From the cell containing the given text, extract its center point as [X, Y] coordinate. 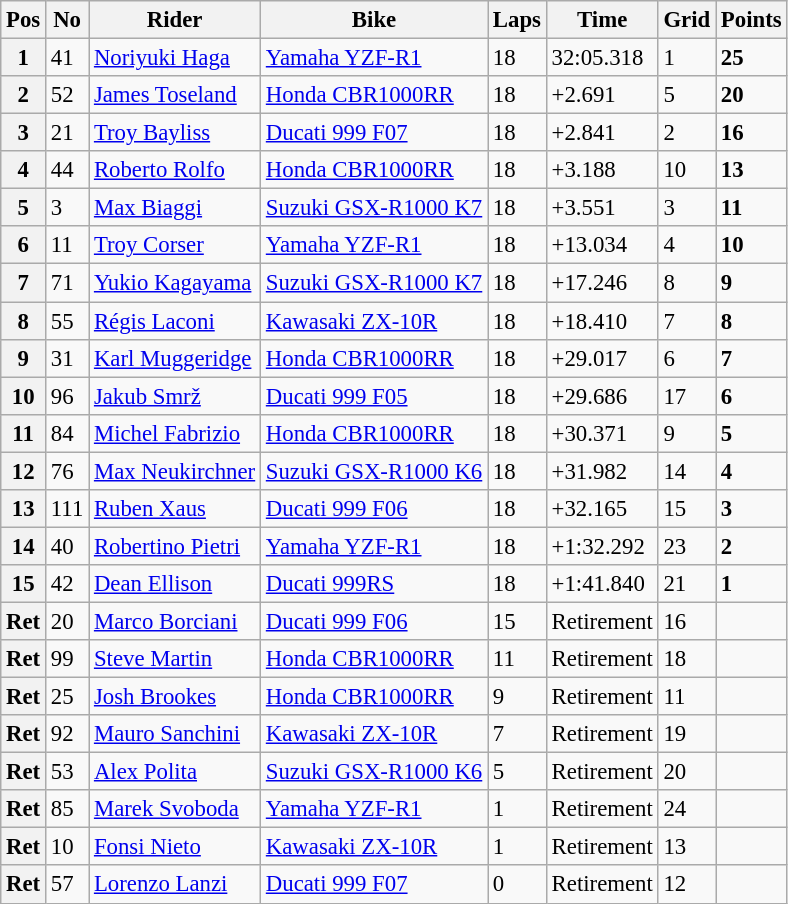
31 [68, 358]
Fonsi Nieto [175, 847]
111 [68, 509]
+32.165 [602, 509]
Alex Polita [175, 772]
+29.686 [602, 396]
+31.982 [602, 471]
Ducati 999 F05 [374, 396]
Troy Bayliss [175, 133]
Michel Fabrizio [175, 433]
99 [68, 659]
23 [686, 546]
Dean Ellison [175, 584]
Régis Laconi [175, 321]
44 [68, 170]
Noriyuki Haga [175, 58]
Mauro Sanchini [175, 734]
85 [68, 809]
Pos [24, 20]
Steve Martin [175, 659]
24 [686, 809]
55 [68, 321]
Ruben Xaus [175, 509]
71 [68, 283]
James Toseland [175, 95]
Troy Corser [175, 245]
0 [518, 885]
17 [686, 396]
Marek Svoboda [175, 809]
53 [68, 772]
Roberto Rolfo [175, 170]
+2.841 [602, 133]
42 [68, 584]
+3.551 [602, 208]
+3.188 [602, 170]
Lorenzo Lanzi [175, 885]
Grid [686, 20]
Max Neukirchner [175, 471]
19 [686, 734]
+13.034 [602, 245]
+2.691 [602, 95]
Max Biaggi [175, 208]
41 [68, 58]
96 [68, 396]
Rider [175, 20]
Robertino Pietri [175, 546]
76 [68, 471]
57 [68, 885]
+1:32.292 [602, 546]
40 [68, 546]
Ducati 999RS [374, 584]
Josh Brookes [175, 697]
Karl Muggeridge [175, 358]
Marco Borciani [175, 621]
+1:41.840 [602, 584]
52 [68, 95]
+29.017 [602, 358]
Time [602, 20]
92 [68, 734]
+17.246 [602, 283]
No [68, 20]
+30.371 [602, 433]
84 [68, 433]
Yukio Kagayama [175, 283]
Jakub Smrž [175, 396]
32:05.318 [602, 58]
Bike [374, 20]
Laps [518, 20]
Points [752, 20]
+18.410 [602, 321]
